Locate the cell with the specified text and output its (x, y) center coordinate. 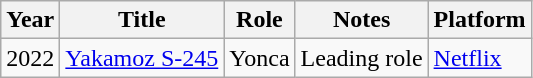
Title (142, 20)
2022 (30, 58)
Role (260, 20)
Notes (362, 20)
Yakamoz S-245 (142, 58)
Platform (480, 20)
Yonca (260, 58)
Netflix (480, 58)
Year (30, 20)
Leading role (362, 58)
